Detect which cell encompasses the target text, then output its [x, y] center coordinate. 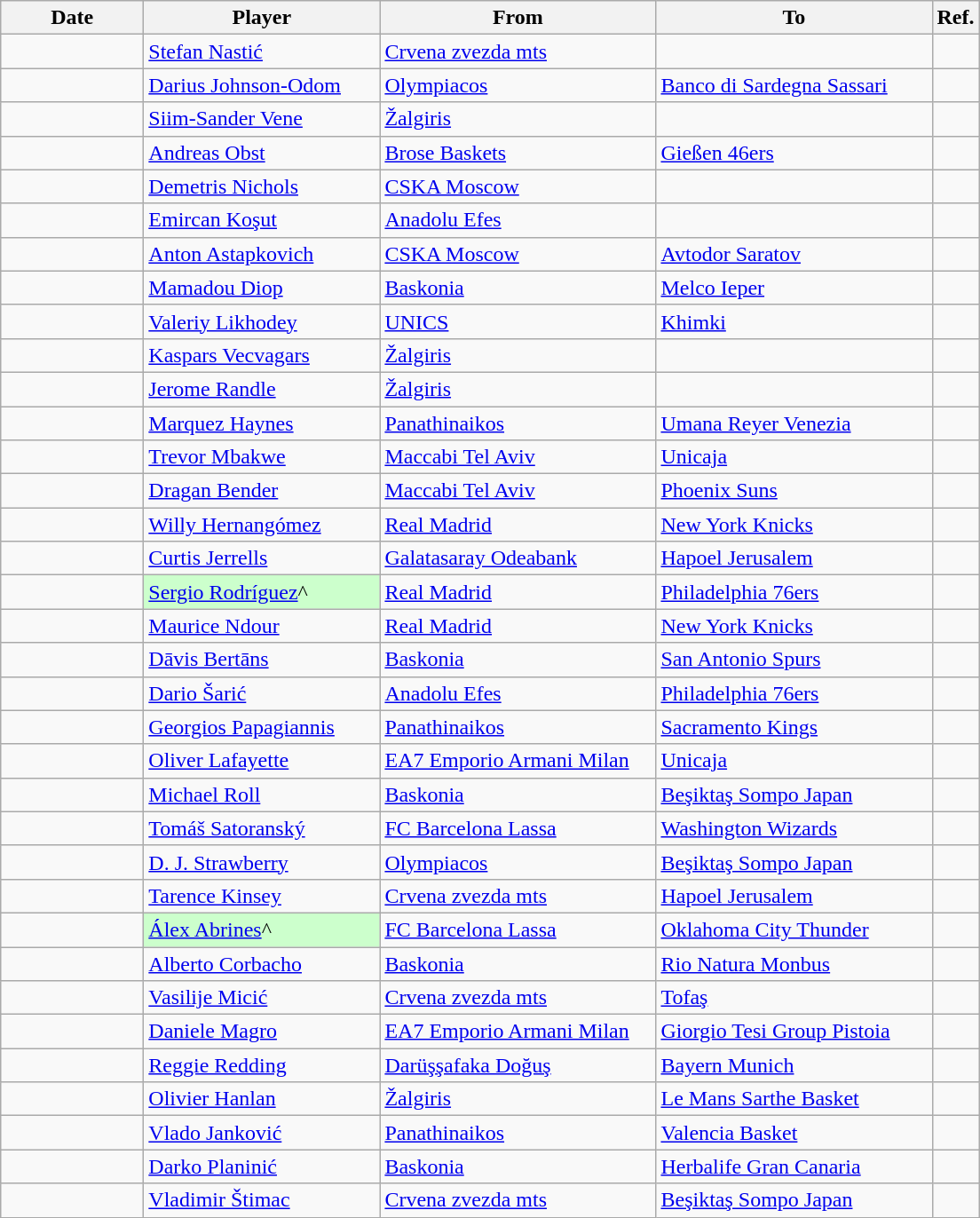
Galatasaray Odeabank [518, 558]
Oliver Lafayette [262, 761]
Le Mans Sarthe Basket [794, 1099]
Umana Reyer Venezia [794, 423]
Darius Johnson-Odom [262, 85]
Darko Planinić [262, 1167]
Olivier Hanlan [262, 1099]
Avtodor Saratov [794, 254]
Sacramento Kings [794, 727]
Rio Natura Monbus [794, 963]
Melco Ieper [794, 288]
Marquez Haynes [262, 423]
Anton Astapkovich [262, 254]
Player [262, 18]
Brose Baskets [518, 153]
Washington Wizards [794, 828]
Vlado Janković [262, 1133]
Trevor Mbakwe [262, 457]
Ref. [955, 18]
Siim-Sander Vene [262, 119]
Andreas Obst [262, 153]
Michael Roll [262, 795]
Vladimir Štimac [262, 1200]
Tomáš Satoranský [262, 828]
Dāvis Bertāns [262, 660]
Bayern Munich [794, 1065]
Darüşşafaka Doğuş [518, 1065]
Mamadou Diop [262, 288]
To [794, 18]
Demetris Nichols [262, 186]
UNICS [518, 321]
Kaspars Vecvagars [262, 355]
Sergio Rodríguez^ [262, 592]
Banco di Sardegna Sassari [794, 85]
Valencia Basket [794, 1133]
Emircan Koşut [262, 220]
San Antonio Spurs [794, 660]
Georgios Papagiannis [262, 727]
Valeriy Likhodey [262, 321]
Vasilije Micić [262, 998]
Giorgio Tesi Group Pistoia [794, 1032]
Oklahoma City Thunder [794, 929]
Reggie Redding [262, 1065]
Dario Šarić [262, 693]
Maurice Ndour [262, 626]
Khimki [794, 321]
Dragan Bender [262, 491]
Alberto Corbacho [262, 963]
Álex Abrines^ [262, 929]
Date [73, 18]
From [518, 18]
Stefan Nastić [262, 51]
Jerome Randle [262, 389]
Daniele Magro [262, 1032]
Tarence Kinsey [262, 896]
Herbalife Gran Canaria [794, 1167]
Tofaş [794, 998]
Curtis Jerrells [262, 558]
Willy Hernangómez [262, 525]
D. J. Strawberry [262, 862]
Gießen 46ers [794, 153]
Phoenix Suns [794, 491]
